Scan for the cell matching the given text and deliver its [X, Y] coordinate at center. 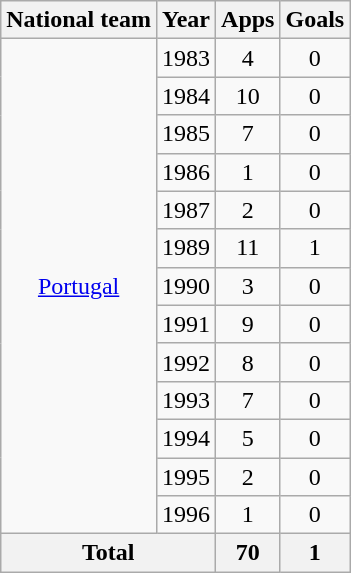
1989 [186, 248]
10 [248, 96]
1986 [186, 172]
1993 [186, 400]
1996 [186, 515]
1992 [186, 362]
8 [248, 362]
1991 [186, 324]
11 [248, 248]
3 [248, 286]
70 [248, 553]
Goals [315, 20]
1983 [186, 58]
9 [248, 324]
Apps [248, 20]
National team [79, 20]
5 [248, 438]
Year [186, 20]
Portugal [79, 286]
1990 [186, 286]
1985 [186, 134]
1987 [186, 210]
1994 [186, 438]
Total [108, 553]
1984 [186, 96]
1995 [186, 477]
4 [248, 58]
